Scan for the cell matching the given text and deliver its (x, y) coordinate at center. 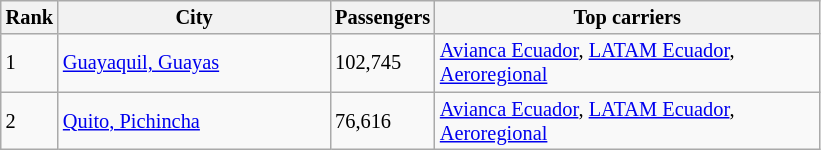
Quito, Pichincha (194, 121)
City (194, 17)
Passengers (382, 17)
2 (30, 121)
Guayaquil, Guayas (194, 63)
102,745 (382, 63)
Rank (30, 17)
1 (30, 63)
76,616 (382, 121)
Top carriers (628, 17)
